Identify which cell holds the provided text, then report its [X, Y] central coordinate. 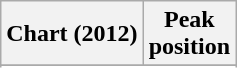
Peakposition [189, 34]
Chart (2012) [72, 34]
